Extract the (X, Y) coordinate from the center of the cell holding the provided text.  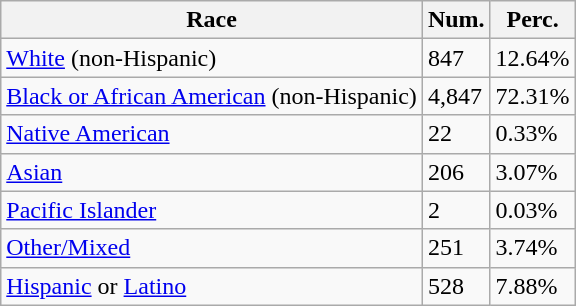
72.31% (532, 96)
Black or African American (non-Hispanic) (212, 96)
847 (456, 58)
528 (456, 286)
12.64% (532, 58)
0.33% (532, 134)
Native American (212, 134)
Race (212, 20)
Hispanic or Latino (212, 286)
0.03% (532, 210)
Asian (212, 172)
251 (456, 248)
4,847 (456, 96)
Other/Mixed (212, 248)
22 (456, 134)
3.07% (532, 172)
206 (456, 172)
3.74% (532, 248)
White (non-Hispanic) (212, 58)
7.88% (532, 286)
Pacific Islander (212, 210)
Perc. (532, 20)
2 (456, 210)
Num. (456, 20)
